Output the (x, y) coordinate of the center of the cell containing the given text.  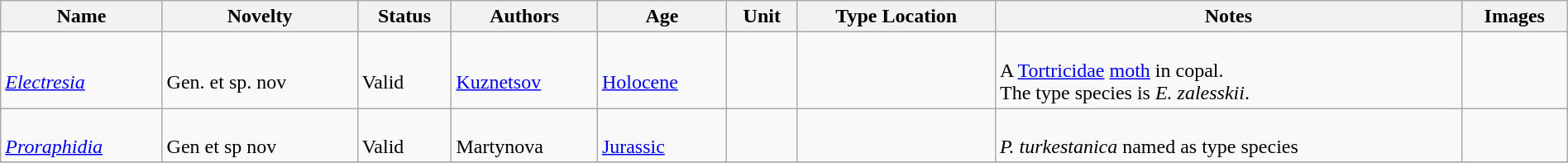
Authors (524, 17)
Type Location (896, 17)
Electresia (81, 70)
Notes (1228, 17)
Name (81, 17)
Images (1514, 17)
Gen et sp nov (260, 136)
Martynova (524, 136)
A Tortricidae moth in copal. The type species is E. zalesskii. (1228, 70)
Gen. et sp. nov (260, 70)
Novelty (260, 17)
Age (662, 17)
Kuznetsov (524, 70)
Holocene (662, 70)
Proraphidia (81, 136)
Status (404, 17)
Unit (762, 17)
Jurassic (662, 136)
P. turkestanica named as type species (1228, 136)
